Output the [x, y] coordinate of the center of the cell containing the given text.  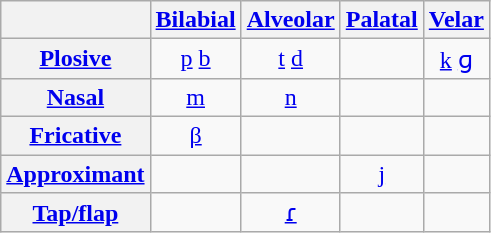
Fricative [76, 135]
Nasal [76, 97]
Bilabial [196, 20]
p b [196, 59]
Tap/flap [76, 213]
β [196, 135]
Plosive [76, 59]
t d [290, 59]
Palatal [382, 20]
j [382, 173]
Velar [456, 20]
Alveolar [290, 20]
m [196, 97]
Approximant [76, 173]
ɾ [290, 213]
k ɡ [456, 59]
n [290, 97]
